Pinpoint the cell where the given text exists, returning its (X, Y) midpoint coordinate. 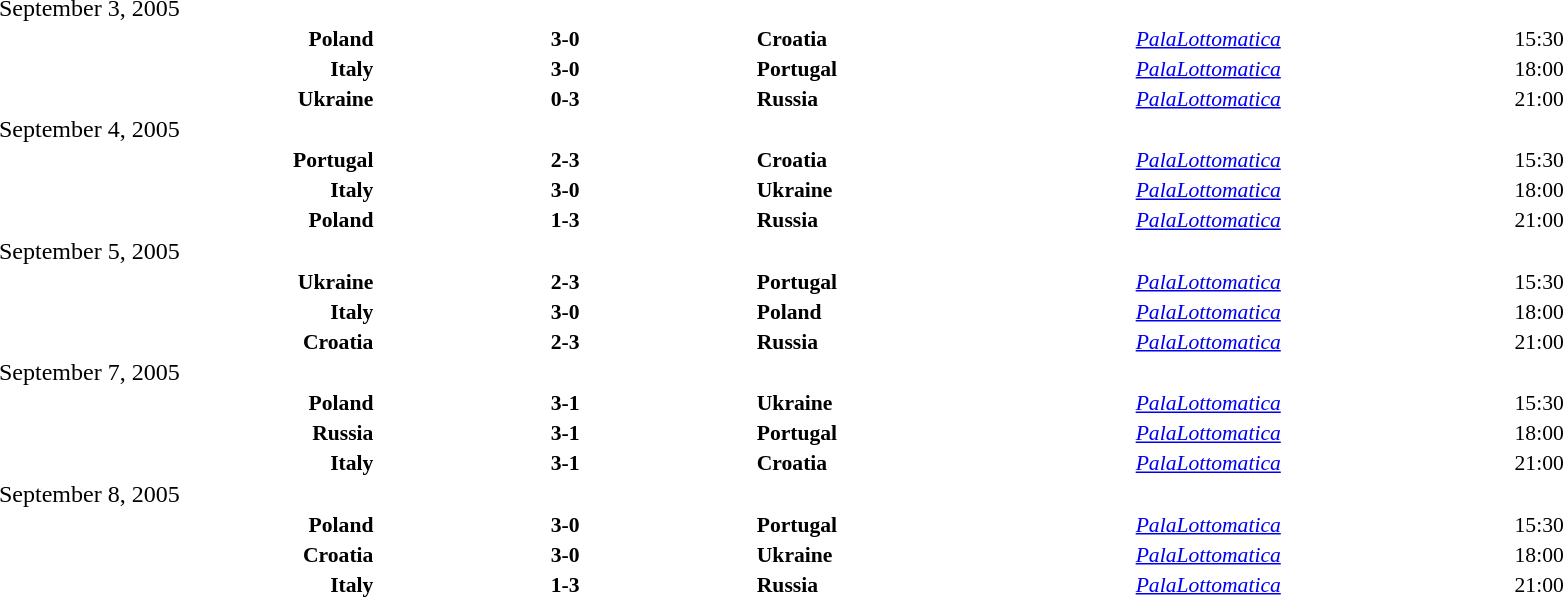
0-3 (564, 98)
Poland (944, 312)
1-3 (564, 220)
